Detect which cell encompasses the target text, then output its (X, Y) center coordinate. 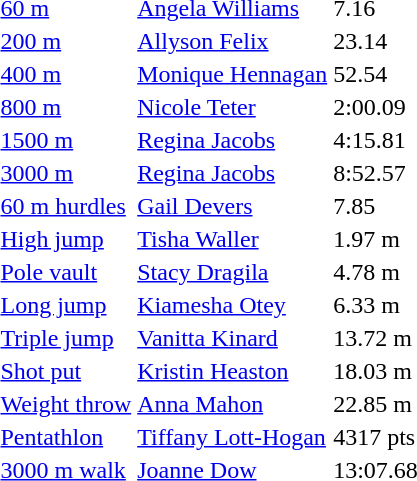
Tisha Waller (232, 239)
Monique Hennagan (232, 74)
Vanitta Kinard (232, 338)
Tiffany Lott-Hogan (232, 437)
Allyson Felix (232, 41)
Gail Devers (232, 206)
Stacy Dragila (232, 272)
Kiamesha Otey (232, 305)
Kristin Heaston (232, 371)
Nicole Teter (232, 107)
Anna Mahon (232, 404)
